Find where the given text appears and provide that cell's center as (x, y) coordinate. 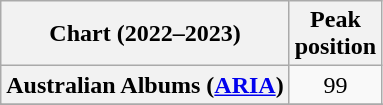
99 (335, 85)
Australian Albums (ARIA) (145, 85)
Chart (2022–2023) (145, 34)
Peakposition (335, 34)
